Locate the cell with the specified text and output its (X, Y) center coordinate. 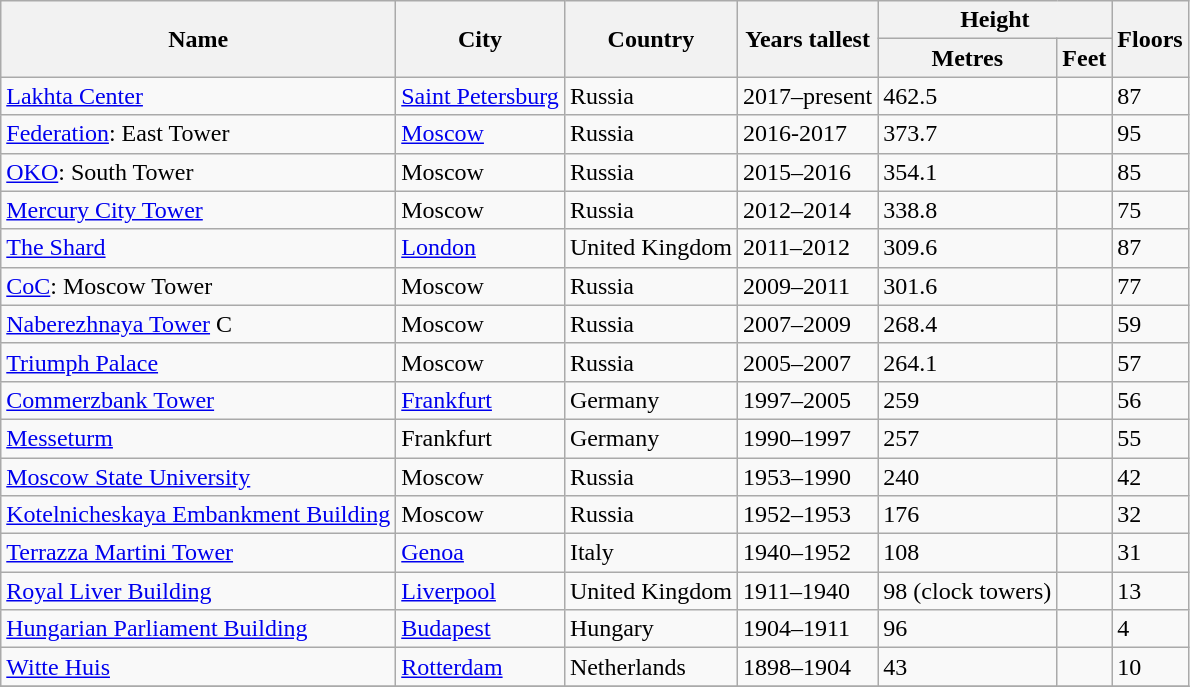
Royal Liver Building (198, 591)
10 (1150, 667)
259 (968, 400)
13 (1150, 591)
176 (968, 515)
309.6 (968, 248)
4 (1150, 629)
354.1 (968, 172)
Height (995, 20)
City (480, 39)
Federation: East Tower (198, 134)
1911–1940 (807, 591)
Country (650, 39)
Genoa (480, 553)
2011–2012 (807, 248)
Name (198, 39)
338.8 (968, 210)
Messeturm (198, 438)
96 (968, 629)
373.7 (968, 134)
1997–2005 (807, 400)
108 (968, 553)
Feet (1084, 58)
85 (1150, 172)
Mercury City Tower (198, 210)
CoC: Moscow Tower (198, 286)
95 (1150, 134)
31 (1150, 553)
Triumph Palace (198, 362)
Lakhta Center (198, 96)
42 (1150, 477)
2015–2016 (807, 172)
268.4 (968, 324)
Floors (1150, 39)
1898–1904 (807, 667)
2016-2017 (807, 134)
257 (968, 438)
2005–2007 (807, 362)
1940–1952 (807, 553)
Hungarian Parliament Building (198, 629)
2012–2014 (807, 210)
Liverpool (480, 591)
1904–1911 (807, 629)
77 (1150, 286)
2007–2009 (807, 324)
Terrazza Martini Tower (198, 553)
98 (clock towers) (968, 591)
240 (968, 477)
43 (968, 667)
Budapest (480, 629)
59 (1150, 324)
Moscow State University (198, 477)
Rotterdam (480, 667)
55 (1150, 438)
301.6 (968, 286)
The Shard (198, 248)
Years tallest (807, 39)
Netherlands (650, 667)
Kotelnicheskaya Embankment Building (198, 515)
32 (1150, 515)
Naberezhnaya Tower C (198, 324)
Witte Huis (198, 667)
1953–1990 (807, 477)
London (480, 248)
75 (1150, 210)
Italy (650, 553)
Hungary (650, 629)
56 (1150, 400)
Saint Petersburg (480, 96)
Metres (968, 58)
57 (1150, 362)
2009–2011 (807, 286)
2017–present (807, 96)
1990–1997 (807, 438)
462.5 (968, 96)
1952–1953 (807, 515)
OKO: South Tower (198, 172)
Commerzbank Tower (198, 400)
264.1 (968, 362)
